Extract the (x, y) coordinate from the center of the cell holding the provided text.  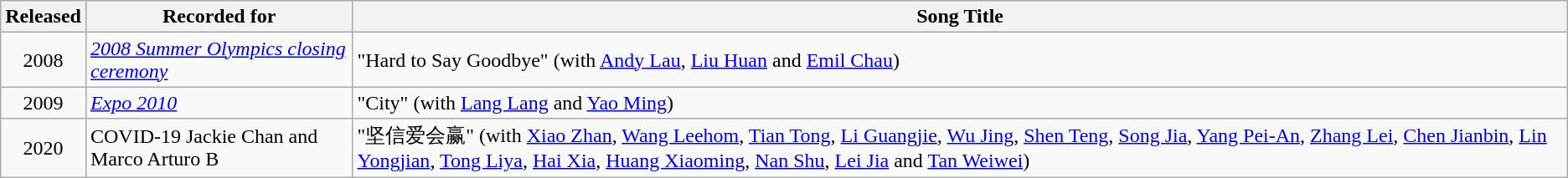
Recorded for (219, 17)
2008 Summer Olympics closing ceremony (219, 60)
Expo 2010 (219, 103)
COVID-19 Jackie Chan and Marco Arturo B (219, 148)
"Hard to Say Goodbye" (with Andy Lau, Liu Huan and Emil Chau) (960, 60)
2008 (44, 60)
"City" (with Lang Lang and Yao Ming) (960, 103)
2009 (44, 103)
2020 (44, 148)
Released (44, 17)
Song Title (960, 17)
